Return the [X, Y] coordinate for the center point of the cell that contains the specified text.  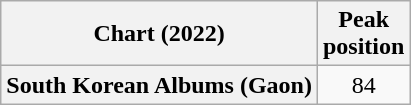
84 [363, 85]
South Korean Albums (Gaon) [160, 85]
Chart (2022) [160, 34]
Peakposition [363, 34]
